Extract the (x, y) coordinate from the center of the cell holding the provided text.  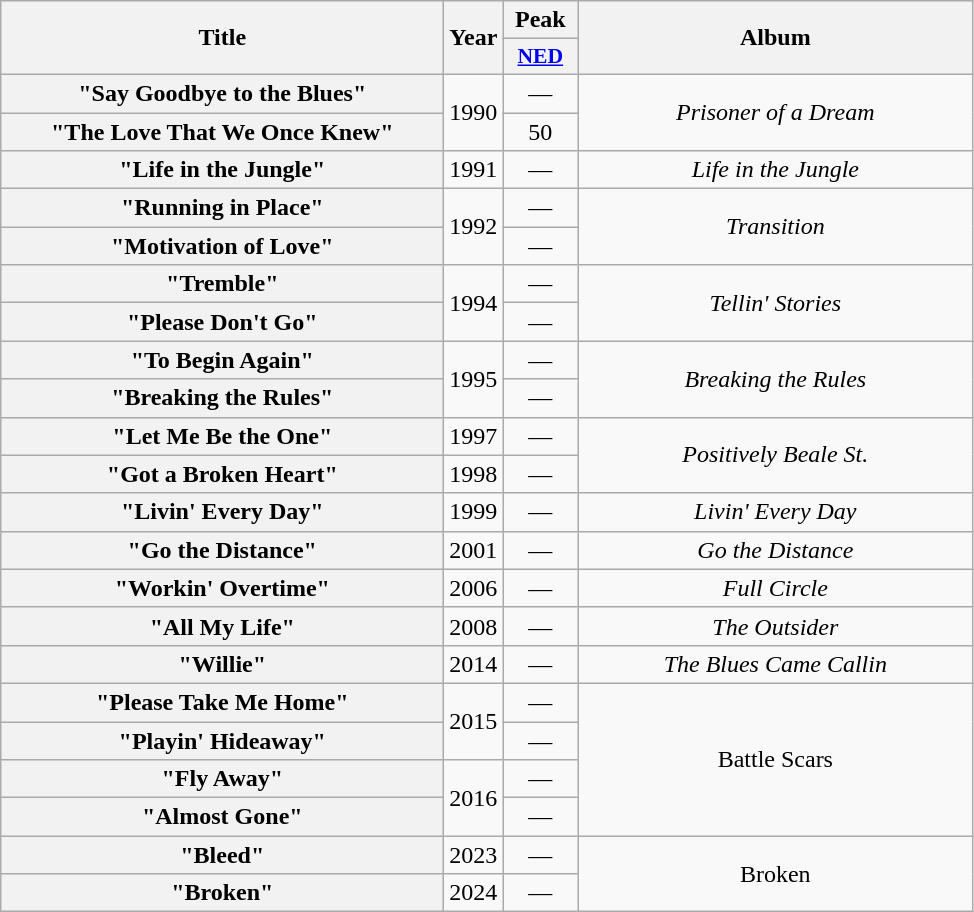
NED (540, 57)
Full Circle (776, 588)
"The Love That We Once Knew" (222, 131)
2001 (474, 550)
2023 (474, 855)
2006 (474, 588)
Go the Distance (776, 550)
"Playin' Hideaway" (222, 741)
"Broken" (222, 893)
Tellin' Stories (776, 303)
Transition (776, 227)
"Please Take Me Home" (222, 702)
"Fly Away" (222, 779)
"Please Don't Go" (222, 322)
Battle Scars (776, 759)
1997 (474, 436)
1995 (474, 379)
Album (776, 38)
Peak (540, 20)
"Motivation of Love" (222, 246)
"Let Me Be the One" (222, 436)
1994 (474, 303)
"Say Goodbye to the Blues" (222, 93)
"Tremble" (222, 284)
"All My Life" (222, 626)
Title (222, 38)
"Bleed" (222, 855)
"Go the Distance" (222, 550)
Life in the Jungle (776, 170)
2016 (474, 798)
"Running in Place" (222, 208)
"Willie" (222, 664)
2008 (474, 626)
The Blues Came Callin (776, 664)
50 (540, 131)
"Almost Gone" (222, 817)
"Got a Broken Heart" (222, 474)
"To Begin Again" (222, 360)
1998 (474, 474)
1991 (474, 170)
1999 (474, 512)
Positively Beale St. (776, 455)
"Livin' Every Day" (222, 512)
"Workin' Overtime" (222, 588)
Livin' Every Day (776, 512)
1990 (474, 112)
2015 (474, 721)
The Outsider (776, 626)
Broken (776, 874)
Year (474, 38)
Prisoner of a Dream (776, 112)
2024 (474, 893)
2014 (474, 664)
"Life in the Jungle" (222, 170)
"Breaking the Rules" (222, 398)
1992 (474, 227)
Breaking the Rules (776, 379)
